Return the (x, y) coordinate for the center point of the cell that contains the specified text.  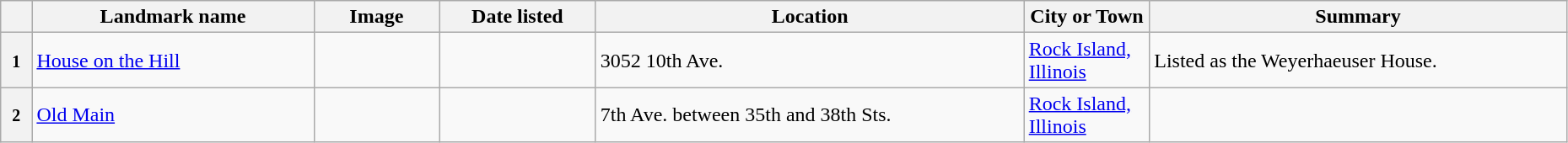
Listed as the Weyerhaeuser House. (1358, 61)
7th Ave. between 35th and 38th Sts. (810, 114)
Summary (1358, 17)
Location (810, 17)
Old Main (173, 114)
House on the Hill (173, 61)
Date listed (518, 17)
3052 10th Ave. (810, 61)
Landmark name (173, 17)
Image (376, 17)
2 (17, 114)
City or Town (1086, 17)
1 (17, 61)
